Return the [X, Y] coordinate for the center point of the cell that contains the specified text.  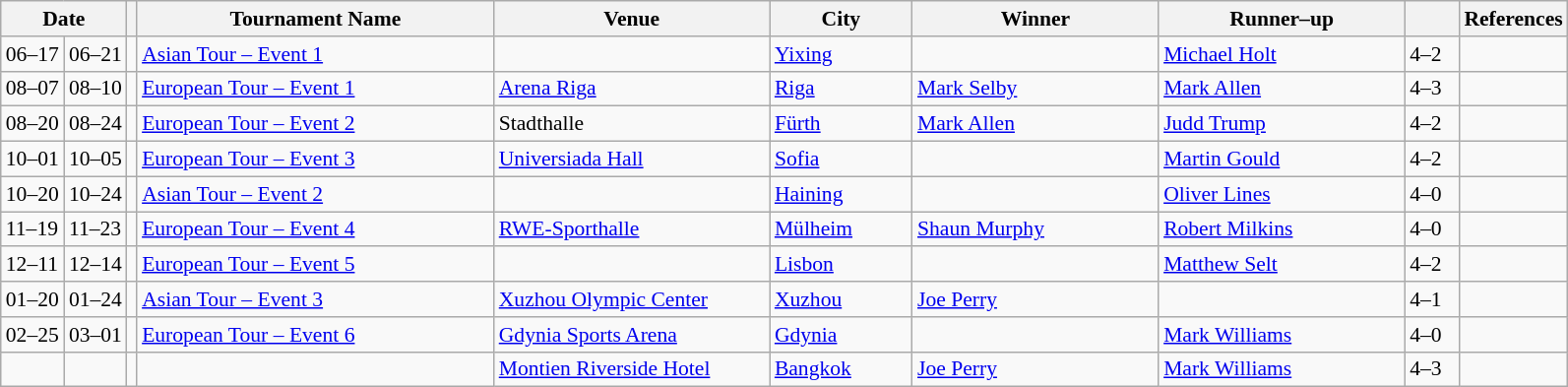
12–14 [95, 265]
Stadthalle [632, 124]
08–20 [32, 124]
11–19 [32, 229]
Mark Selby [1035, 89]
Riga [841, 89]
Mülheim [841, 229]
Oliver Lines [1282, 194]
Yixing [841, 54]
01–24 [95, 299]
European Tour – Event 6 [315, 335]
08–10 [95, 89]
06–21 [95, 54]
Xuzhou [841, 299]
Bangkok [841, 369]
Sofia [841, 160]
03–01 [95, 335]
Venue [632, 19]
10–01 [32, 160]
Arena Riga [632, 89]
10–24 [95, 194]
Matthew Selt [1282, 265]
08–24 [95, 124]
Montien Riverside Hotel [632, 369]
European Tour – Event 4 [315, 229]
Runner–up [1282, 19]
Date [64, 19]
Fürth [841, 124]
11–23 [95, 229]
Winner [1035, 19]
08–07 [32, 89]
Asian Tour – Event 2 [315, 194]
12–11 [32, 265]
European Tour – Event 1 [315, 89]
RWE-Sporthalle [632, 229]
Xuzhou Olympic Center [632, 299]
10–20 [32, 194]
Martin Gould [1282, 160]
Tournament Name [315, 19]
Judd Trump [1282, 124]
Universiada Hall [632, 160]
References [1513, 19]
European Tour – Event 5 [315, 265]
02–25 [32, 335]
Lisbon [841, 265]
European Tour – Event 3 [315, 160]
City [841, 19]
01–20 [32, 299]
06–17 [32, 54]
Asian Tour – Event 1 [315, 54]
Robert Milkins [1282, 229]
Michael Holt [1282, 54]
Gdynia Sports Arena [632, 335]
4–1 [1431, 299]
Shaun Murphy [1035, 229]
European Tour – Event 2 [315, 124]
Asian Tour – Event 3 [315, 299]
Gdynia [841, 335]
10–05 [95, 160]
Haining [841, 194]
